Pinpoint the cell where the given text exists, returning its [X, Y] midpoint coordinate. 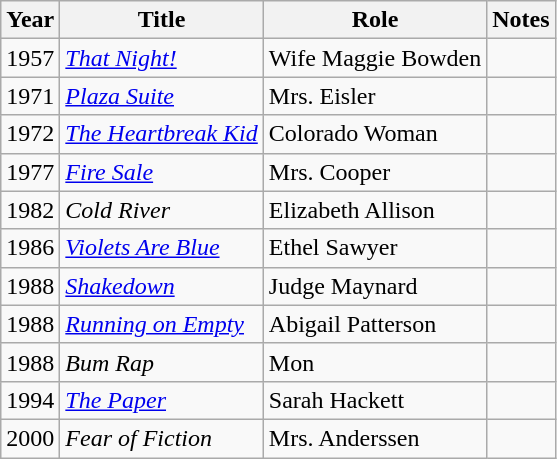
The Heartbreak Kid [162, 134]
Elizabeth Allison [374, 210]
1972 [30, 134]
1982 [30, 210]
Violets Are Blue [162, 248]
That Night! [162, 58]
1986 [30, 248]
Mon [374, 362]
Fear of Fiction [162, 438]
Abigail Patterson [374, 324]
Judge Maynard [374, 286]
Mrs. Eisler [374, 96]
1977 [30, 172]
1957 [30, 58]
Plaza Suite [162, 96]
Role [374, 20]
Running on Empty [162, 324]
1994 [30, 400]
Wife Maggie Bowden [374, 58]
Mrs. Cooper [374, 172]
Year [30, 20]
Shakedown [162, 286]
Cold River [162, 210]
Colorado Woman [374, 134]
2000 [30, 438]
Bum Rap [162, 362]
Title [162, 20]
Mrs. Anderssen [374, 438]
1971 [30, 96]
Sarah Hackett [374, 400]
Notes [521, 20]
The Paper [162, 400]
Fire Sale [162, 172]
Ethel Sawyer [374, 248]
